Return the [x, y] coordinate for the center point of the cell that contains the specified text.  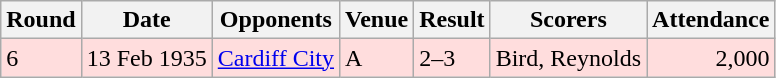
Result [452, 20]
Scorers [568, 20]
Round [41, 20]
Attendance [711, 20]
Venue [377, 20]
6 [41, 58]
Opponents [276, 20]
Bird, Reynolds [568, 58]
A [377, 58]
2–3 [452, 58]
Cardiff City [276, 58]
Date [146, 20]
2,000 [711, 58]
13 Feb 1935 [146, 58]
